Provide the (x, y) coordinate of the cell's center where the given text is located.  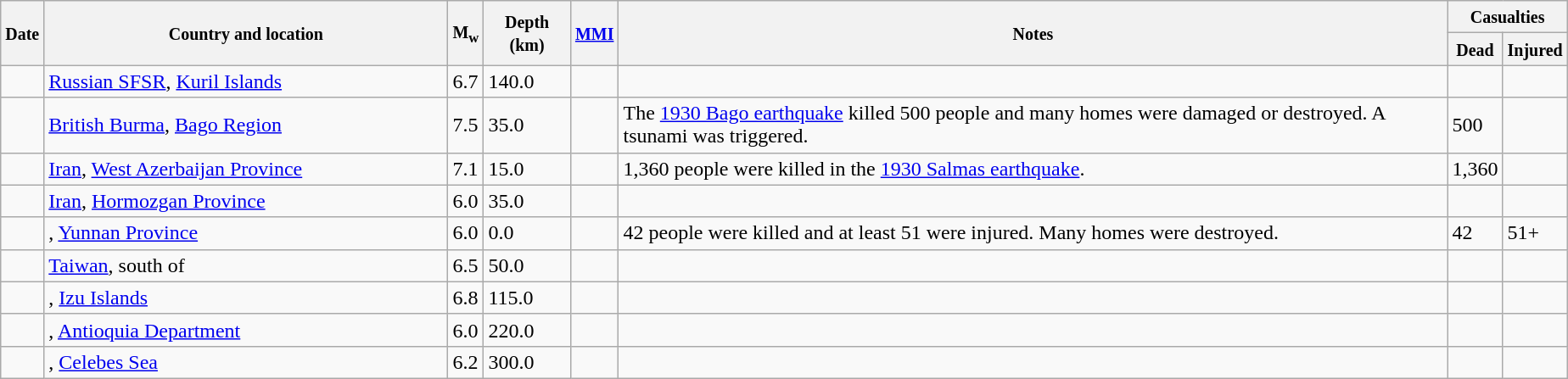
7.1 (466, 169)
300.0 (528, 362)
500 (1475, 125)
Depth (km) (528, 33)
140.0 (528, 81)
, Izu Islands (246, 298)
Mw (466, 33)
0.0 (528, 233)
42 people were killed and at least 51 were injured. Many homes were destroyed. (1033, 233)
Notes (1033, 33)
Dead (1475, 49)
The 1930 Bago earthquake killed 500 people and many homes were damaged or destroyed. A tsunami was triggered. (1033, 125)
7.5 (466, 125)
6.7 (466, 81)
Iran, West Azerbaijan Province (246, 169)
Russian SFSR, Kuril Islands (246, 81)
Iran, Hormozgan Province (246, 201)
Injured (1535, 49)
Casualties (1507, 17)
50.0 (528, 265)
6.8 (466, 298)
115.0 (528, 298)
, Antioquia Department (246, 330)
Taiwan, south of (246, 265)
Country and location (246, 33)
15.0 (528, 169)
British Burma, Bago Region (246, 125)
MMI (594, 33)
220.0 (528, 330)
6.5 (466, 265)
1,360 people were killed in the 1930 Salmas earthquake. (1033, 169)
6.2 (466, 362)
Date (22, 33)
, Yunnan Province (246, 233)
1,360 (1475, 169)
51+ (1535, 233)
42 (1475, 233)
, Celebes Sea (246, 362)
